Identify which cell holds the provided text, then report its [X, Y] central coordinate. 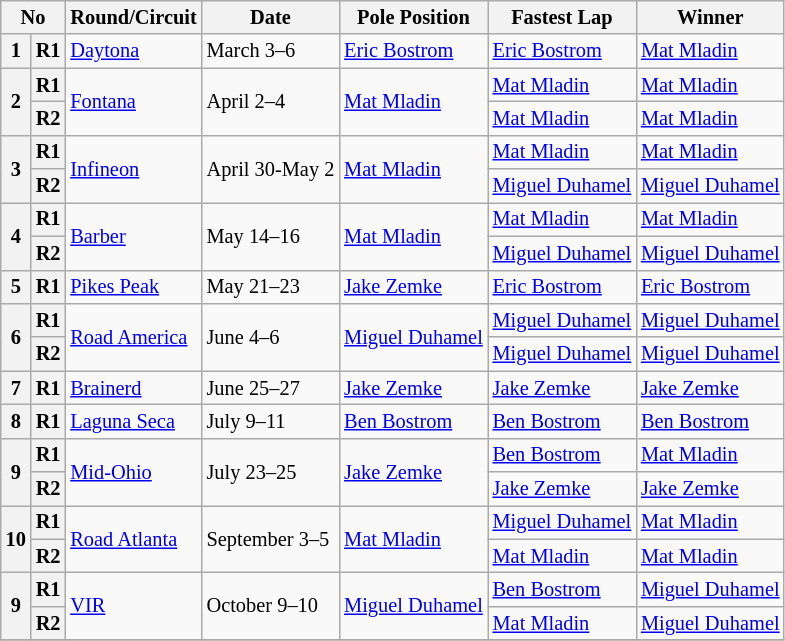
Infineon [133, 168]
No [34, 17]
Fontana [133, 102]
April 30-May 2 [271, 168]
May 14–16 [271, 236]
Pole Position [413, 17]
VIR [133, 606]
March 3–6 [271, 51]
Barber [133, 236]
May 21–23 [271, 287]
July 23–25 [271, 472]
October 9–10 [271, 606]
Winner [710, 17]
Pikes Peak [133, 287]
April 2–4 [271, 102]
July 9–11 [271, 421]
Road America [133, 336]
8 [16, 421]
4 [16, 236]
2 [16, 102]
Fastest Lap [562, 17]
Date [271, 17]
June 25–27 [271, 388]
Round/Circuit [133, 17]
6 [16, 336]
7 [16, 388]
Laguna Seca [133, 421]
September 3–5 [271, 538]
10 [16, 538]
5 [16, 287]
June 4–6 [271, 336]
Daytona [133, 51]
1 [16, 51]
Road Atlanta [133, 538]
3 [16, 168]
Brainerd [133, 388]
Mid-Ohio [133, 472]
